Determine the (X, Y) coordinate at the center of the cell enclosing the given text.  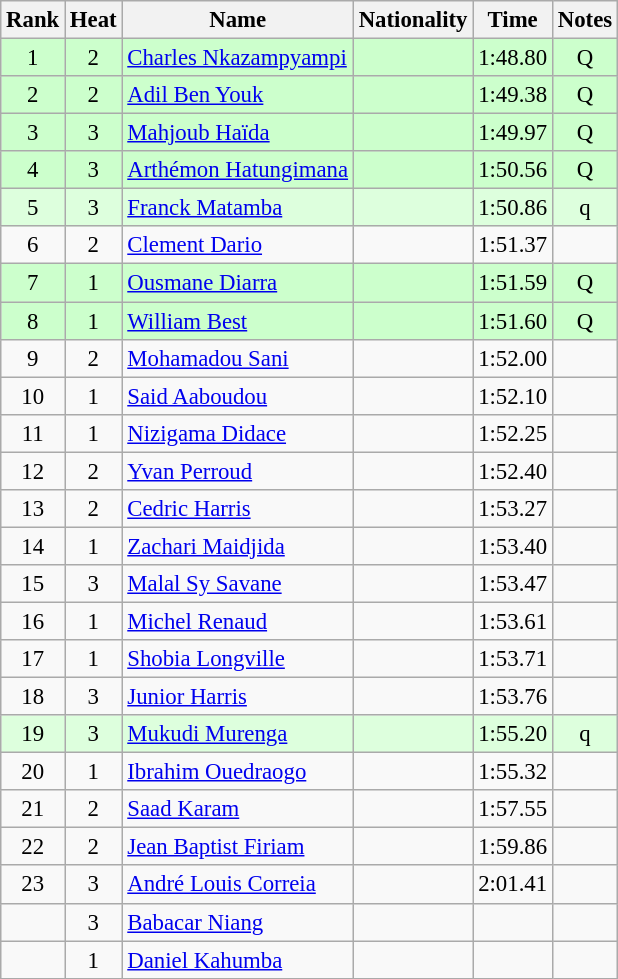
Ousmane Diarra (238, 283)
1:52.10 (513, 396)
1:53.47 (513, 584)
1:52.25 (513, 433)
6 (33, 245)
Notes (584, 20)
1:55.32 (513, 772)
16 (33, 621)
1:50.56 (513, 170)
5 (33, 208)
1:49.38 (513, 95)
Babacar Niang (238, 922)
22 (33, 847)
Jean Baptist Firiam (238, 847)
Mukudi Murenga (238, 734)
Rank (33, 20)
Saad Karam (238, 809)
André Louis Correia (238, 885)
14 (33, 546)
Adil Ben Youk (238, 95)
1:57.55 (513, 809)
1:48.80 (513, 58)
7 (33, 283)
Name (238, 20)
1:59.86 (513, 847)
Malal Sy Savane (238, 584)
Ibrahim Ouedraogo (238, 772)
23 (33, 885)
1:49.97 (513, 133)
20 (33, 772)
1:50.86 (513, 208)
17 (33, 659)
2:01.41 (513, 885)
Arthémon Hatungimana (238, 170)
9 (33, 358)
Michel Renaud (238, 621)
4 (33, 170)
21 (33, 809)
Mohamadou Sani (238, 358)
Nationality (412, 20)
1:52.00 (513, 358)
Nizigama Didace (238, 433)
Clement Dario (238, 245)
1:53.61 (513, 621)
William Best (238, 321)
1:53.71 (513, 659)
8 (33, 321)
Daniel Kahumba (238, 960)
Shobia Longville (238, 659)
1:52.40 (513, 471)
Heat (94, 20)
Franck Matamba (238, 208)
1:51.37 (513, 245)
Mahjoub Haïda (238, 133)
Cedric Harris (238, 509)
Charles Nkazampyampi (238, 58)
Zachari Maidjida (238, 546)
Yvan Perroud (238, 471)
13 (33, 509)
1:53.40 (513, 546)
Said Aaboudou (238, 396)
1:55.20 (513, 734)
Time (513, 20)
19 (33, 734)
1:51.60 (513, 321)
Junior Harris (238, 697)
1:53.27 (513, 509)
11 (33, 433)
18 (33, 697)
15 (33, 584)
1:51.59 (513, 283)
12 (33, 471)
10 (33, 396)
1:53.76 (513, 697)
